Detect which cell encompasses the target text, then output its [x, y] center coordinate. 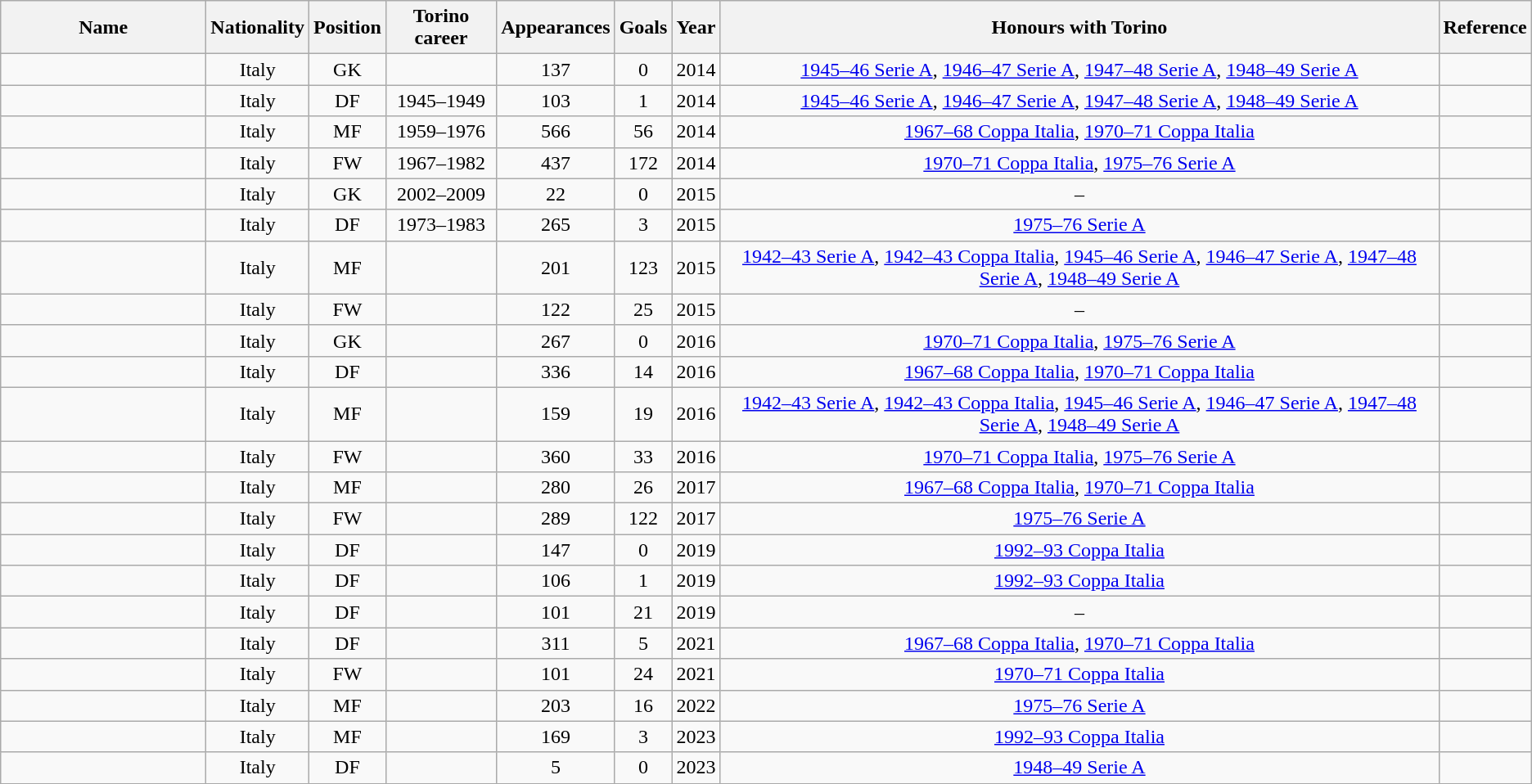
1970–71 Coppa Italia [1079, 674]
Honours with Torino [1079, 28]
147 [556, 550]
26 [643, 488]
14 [643, 372]
203 [556, 705]
267 [556, 340]
280 [556, 488]
336 [556, 372]
437 [556, 163]
137 [556, 70]
56 [643, 132]
Torino career [440, 28]
24 [643, 674]
123 [643, 267]
169 [556, 737]
16 [643, 705]
360 [556, 456]
103 [556, 101]
Year [696, 28]
201 [556, 267]
Appearances [556, 28]
Goals [643, 28]
172 [643, 163]
311 [556, 643]
1967–1982 [440, 163]
265 [556, 225]
Name [103, 28]
2002–2009 [440, 194]
566 [556, 132]
22 [556, 194]
21 [643, 612]
19 [643, 414]
1945–1949 [440, 101]
1948–49 Serie A [1079, 768]
Position [348, 28]
25 [643, 309]
159 [556, 414]
289 [556, 519]
2022 [696, 705]
106 [556, 581]
Reference [1485, 28]
Nationality [258, 28]
33 [643, 456]
1959–1976 [440, 132]
1973–1983 [440, 225]
